Determine the [X, Y] coordinate at the center of the cell enclosing the given text.  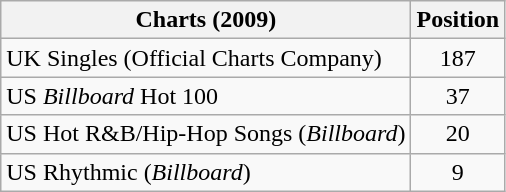
UK Singles (Official Charts Company) [206, 58]
37 [458, 96]
9 [458, 172]
US Rhythmic (Billboard) [206, 172]
US Hot R&B/Hip-Hop Songs (Billboard) [206, 134]
20 [458, 134]
187 [458, 58]
Charts (2009) [206, 20]
Position [458, 20]
US Billboard Hot 100 [206, 96]
